Pinpoint the cell where the given text exists, returning its (X, Y) midpoint coordinate. 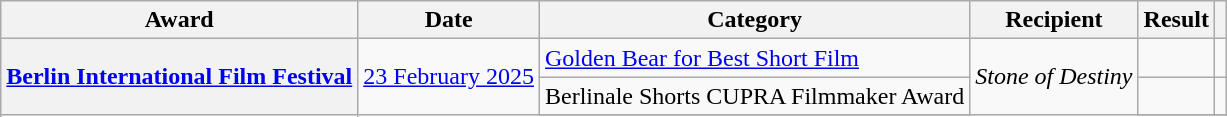
Stone of Destiny (1054, 77)
Date (449, 20)
23 February 2025 (449, 77)
Golden Bear for Best Short Film (755, 58)
Category (755, 20)
Result (1176, 20)
Award (180, 20)
Berlinale Shorts CUPRA Filmmaker Award (755, 96)
Berlin International Film Festival (180, 77)
Recipient (1054, 20)
